Return (X, Y) of the center of cell containing provided text 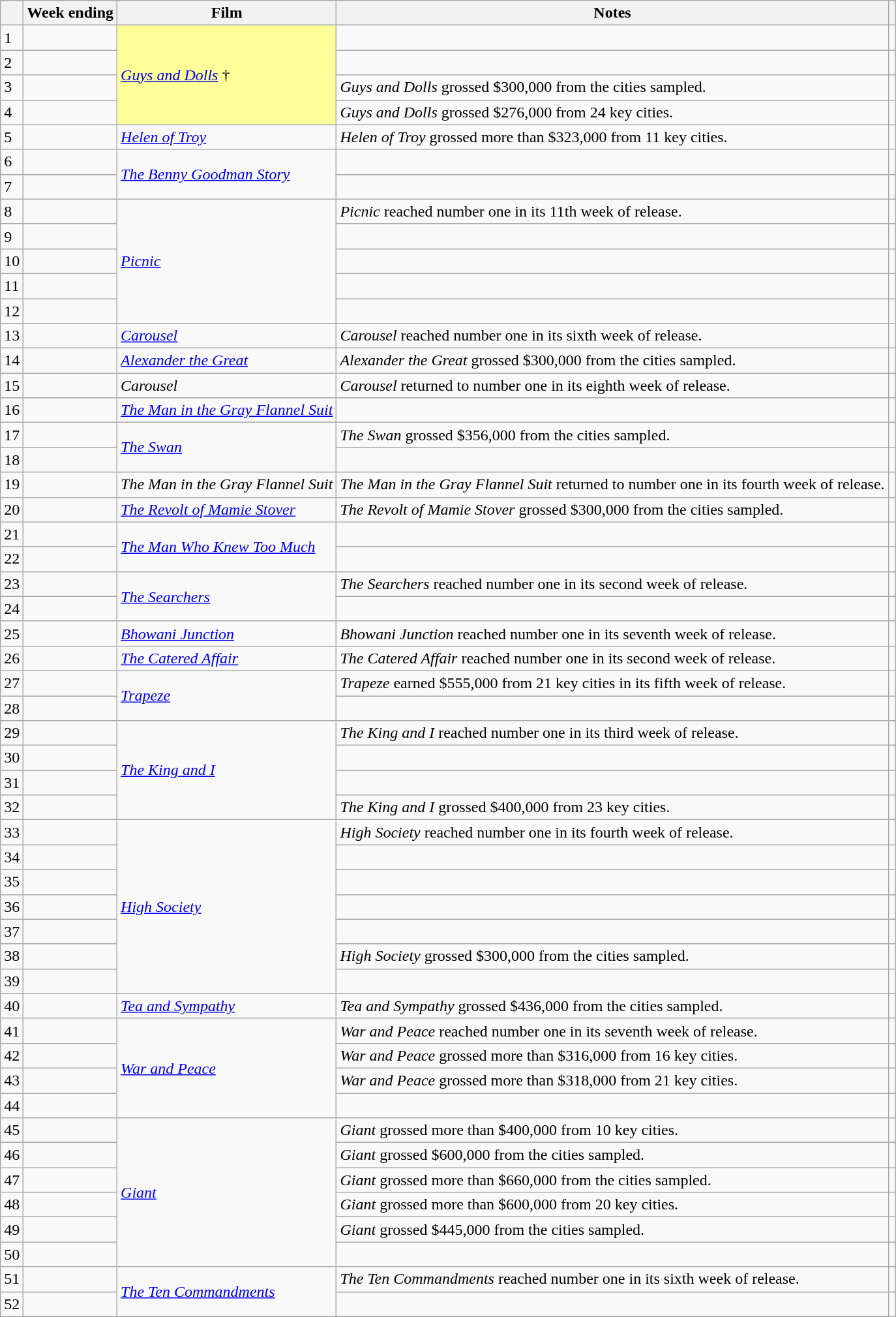
The Revolt of Mamie Stover (227, 509)
50 (12, 1254)
19 (12, 485)
43 (12, 1080)
46 (12, 1155)
14 (12, 361)
12 (12, 311)
The Swan (227, 447)
9 (12, 236)
42 (12, 1055)
War and Peace (227, 1068)
51 (12, 1279)
28 (12, 708)
Bhowani Junction (227, 633)
44 (12, 1106)
The Man in the Gray Flannel Suit returned to number one in its fourth week of release. (612, 485)
7 (12, 187)
Tea and Sympathy grossed $436,000 from the cities sampled. (612, 1006)
40 (12, 1006)
29 (12, 733)
The King and I (227, 770)
1 (12, 38)
Giant (227, 1192)
33 (12, 832)
22 (12, 559)
Film (227, 13)
The Revolt of Mamie Stover grossed $300,000 from the cities sampled. (612, 509)
Bhowani Junction reached number one in its seventh week of release. (612, 633)
Helen of Troy (227, 137)
Tea and Sympathy (227, 1006)
Giant grossed more than $660,000 from the cities sampled. (612, 1180)
47 (12, 1180)
36 (12, 907)
Picnic (227, 261)
Notes (612, 13)
27 (12, 683)
The Ten Commandments reached number one in its sixth week of release. (612, 1279)
Helen of Troy grossed more than $323,000 from 11 key cities. (612, 137)
39 (12, 981)
War and Peace grossed more than $316,000 from 16 key cities. (612, 1055)
Alexander the Great grossed $300,000 from the cities sampled. (612, 361)
War and Peace reached number one in its seventh week of release. (612, 1031)
Guys and Dolls † (227, 75)
The Swan grossed $356,000 from the cities sampled. (612, 435)
Picnic reached number one in its 11th week of release. (612, 211)
16 (12, 410)
The Searchers (227, 596)
Carousel returned to number one in its eighth week of release. (612, 386)
11 (12, 286)
24 (12, 609)
15 (12, 386)
13 (12, 336)
34 (12, 857)
Trapeze (227, 695)
8 (12, 211)
The Catered Affair (227, 658)
Giant grossed $445,000 from the cities sampled. (612, 1230)
Guys and Dolls grossed $276,000 from 24 key cities. (612, 112)
Week ending (70, 13)
Guys and Dolls grossed $300,000 from the cities sampled. (612, 87)
The Catered Affair reached number one in its second week of release. (612, 658)
The Searchers reached number one in its second week of release. (612, 584)
38 (12, 956)
Trapeze earned $555,000 from 21 key cities in its fifth week of release. (612, 683)
45 (12, 1130)
The Ten Commandments (227, 1292)
Giant grossed more than $400,000 from 10 key cities. (612, 1130)
War and Peace grossed more than $318,000 from 21 key cities. (612, 1080)
2 (12, 63)
26 (12, 658)
25 (12, 633)
18 (12, 460)
The King and I reached number one in its third week of release. (612, 733)
10 (12, 261)
30 (12, 758)
37 (12, 931)
6 (12, 162)
3 (12, 87)
49 (12, 1230)
High Society grossed $300,000 from the cities sampled. (612, 956)
48 (12, 1205)
23 (12, 584)
17 (12, 435)
52 (12, 1304)
High Society reached number one in its fourth week of release. (612, 832)
The Benny Goodman Story (227, 174)
32 (12, 808)
Alexander the Great (227, 361)
Carousel reached number one in its sixth week of release. (612, 336)
20 (12, 509)
The King and I grossed $400,000 from 23 key cities. (612, 808)
Giant grossed more than $600,000 from 20 key cities. (612, 1205)
5 (12, 137)
Giant grossed $600,000 from the cities sampled. (612, 1155)
21 (12, 534)
The Man Who Knew Too Much (227, 547)
4 (12, 112)
35 (12, 882)
High Society (227, 907)
31 (12, 783)
41 (12, 1031)
